Identify which cell holds the provided text, then report its [x, y] central coordinate. 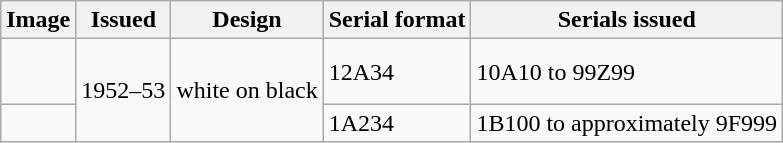
Design [247, 20]
Issued [124, 20]
Serial format [397, 20]
1952–53 [124, 90]
1B100 to approximately 9F999 [627, 123]
Serials issued [627, 20]
Image [38, 20]
10A10 to 99Z99 [627, 72]
white on black [247, 90]
12A34 [397, 72]
1A234 [397, 123]
